Provide the (X, Y) coordinate of the cell's center where the given text is located.  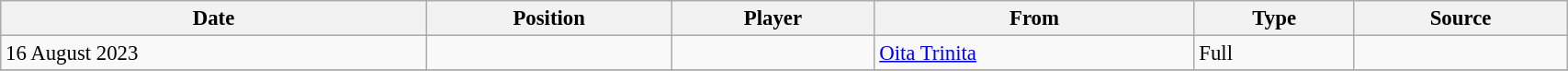
Source (1461, 18)
Type (1274, 18)
Oita Trinita (1034, 53)
Player (773, 18)
16 August 2023 (214, 53)
From (1034, 18)
Date (214, 18)
Full (1274, 53)
Position (549, 18)
